For the text-containing cell, return its midpoint in [X, Y] coordinate format. 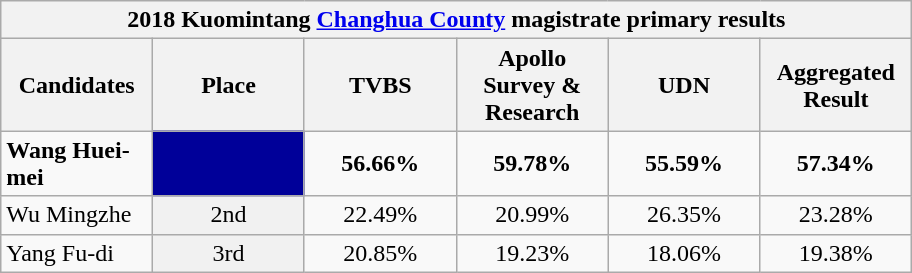
Wu Mingzhe [77, 215]
Apollo Survey & Research [532, 85]
Candidates [77, 85]
20.99% [532, 215]
59.78% [532, 164]
Place [229, 85]
19.38% [836, 253]
20.85% [380, 253]
55.59% [684, 164]
3rd [229, 253]
UDN [684, 85]
Yang Fu-di [77, 253]
18.06% [684, 253]
57.34% [836, 164]
23.28% [836, 215]
Aggregated Result [836, 85]
22.49% [380, 215]
56.66% [380, 164]
2018 Kuomintang Changhua County magistrate primary results [456, 20]
19.23% [532, 253]
TVBS [380, 85]
Wang Huei-mei [77, 164]
26.35% [684, 215]
2nd [229, 215]
